From the cell containing the given text, extract its center point as [x, y] coordinate. 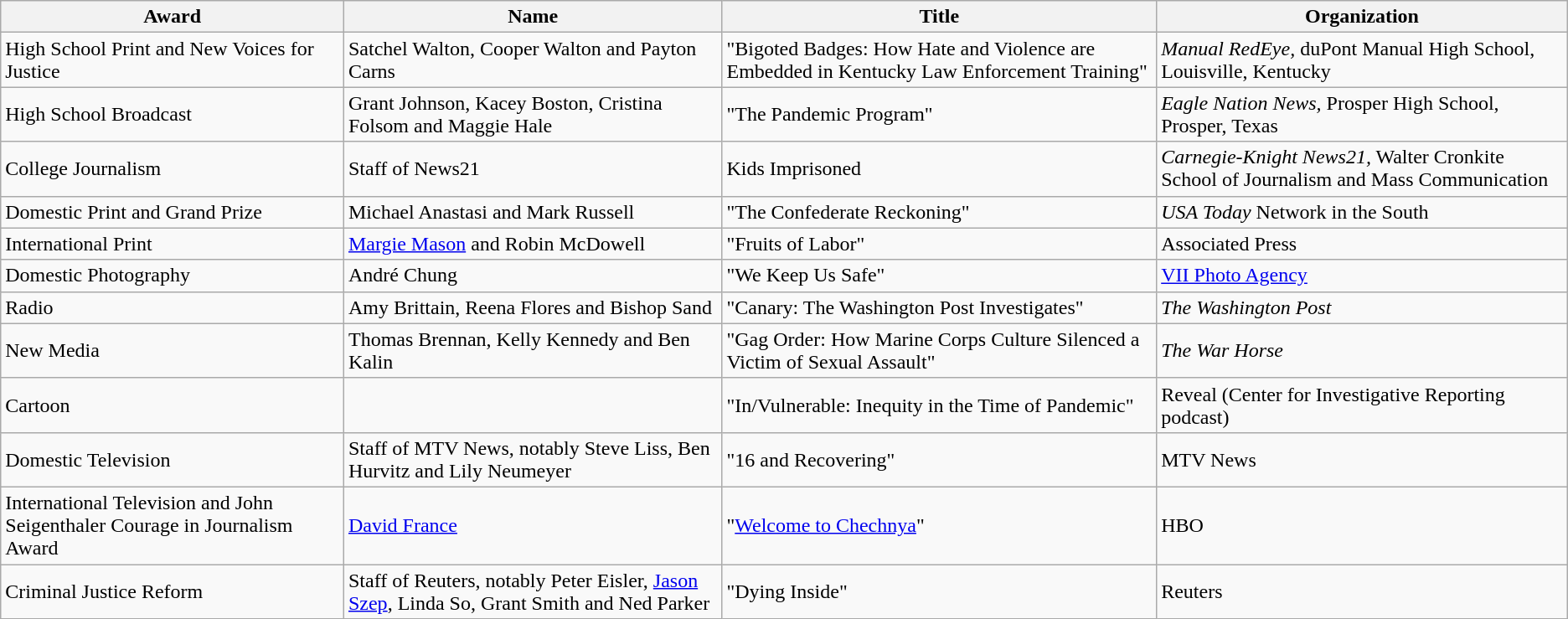
High School Print and New Voices for Justice [173, 60]
Domestic Print and Grand Prize [173, 212]
Organization [1362, 17]
Carnegie-Knight News21, Walter Cronkite School of Journalism and Mass Communication [1362, 169]
Name [533, 17]
André Chung [533, 276]
High School Broadcast [173, 114]
MTV News [1362, 459]
Title [940, 17]
Amy Brittain, Reena Flores and Bishop Sand [533, 307]
Margie Mason and Robin McDowell [533, 244]
"Canary: The Washington Post Investigates" [940, 307]
"In/Vulnerable: Inequity in the Time of Pandemic" [940, 405]
Satchel Walton, Cooper Walton and Payton Carns [533, 60]
College Journalism [173, 169]
Thomas Brennan, Kelly Kennedy and Ben Kalin [533, 350]
New Media [173, 350]
Eagle Nation News, Prosper High School, Prosper, Texas [1362, 114]
Domestic Photography [173, 276]
"The Confederate Reckoning" [940, 212]
Michael Anastasi and Mark Russell [533, 212]
Manual RedEye, duPont Manual High School, Louisville, Kentucky [1362, 60]
Criminal Justice Reform [173, 591]
"Welcome to Chechnya" [940, 525]
International Print [173, 244]
HBO [1362, 525]
Grant Johnson, Kacey Boston, Cristina Folsom and Maggie Hale [533, 114]
Staff of News21 [533, 169]
Domestic Television [173, 459]
"Dying Inside" [940, 591]
"We Keep Us Safe" [940, 276]
"Bigoted Badges: How Hate and Violence are Embedded in Kentucky Law Enforcement Training" [940, 60]
David France [533, 525]
"Fruits of Labor" [940, 244]
Reveal (Center for Investigative Reporting podcast) [1362, 405]
Staff of Reuters, notably Peter Eisler, Jason Szep, Linda So, Grant Smith and Ned Parker [533, 591]
"Gag Order: How Marine Corps Culture Silenced a Victim of Sexual Assault" [940, 350]
"The Pandemic Program" [940, 114]
Staff of MTV News, notably Steve Liss, Ben Hurvitz and Lily Neumeyer [533, 459]
The Washington Post [1362, 307]
International Television and John Seigenthaler Courage in Journalism Award [173, 525]
Associated Press [1362, 244]
Radio [173, 307]
Cartoon [173, 405]
Award [173, 17]
Kids Imprisoned [940, 169]
"16 and Recovering" [940, 459]
The War Horse [1362, 350]
Reuters [1362, 591]
VII Photo Agency [1362, 276]
USA Today Network in the South [1362, 212]
